Determine the (X, Y) coordinate at the center of the cell enclosing the given text.  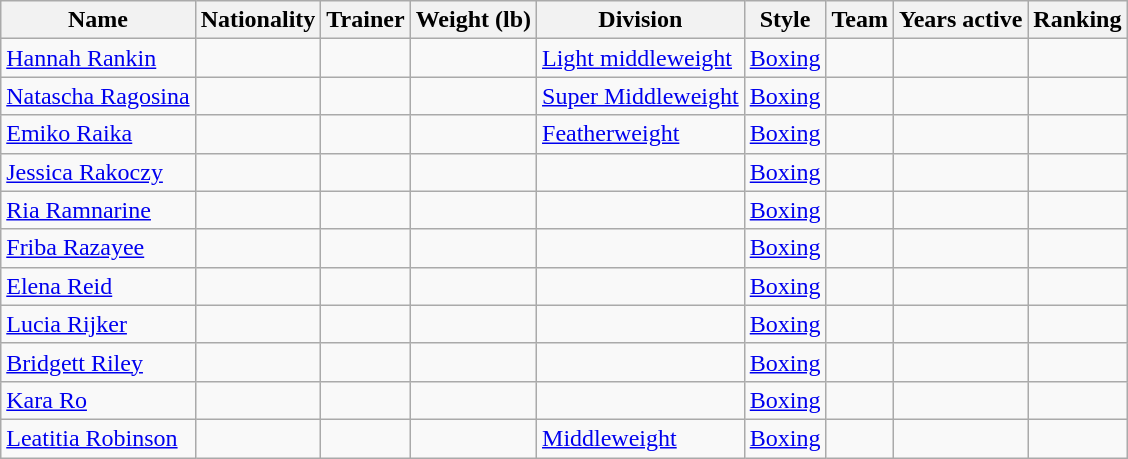
Friba Razayee (98, 248)
Featherweight (641, 134)
Super Middleweight (641, 96)
Ria Ramnarine (98, 210)
Lucia Rijker (98, 324)
Years active (960, 20)
Light middleweight (641, 58)
Ranking (1078, 20)
Elena Reid (98, 286)
Nationality (258, 20)
Style (785, 20)
Team (860, 20)
Weight (lb) (473, 20)
Jessica Rakoczy (98, 172)
Natascha Ragosina (98, 96)
Name (98, 20)
Trainer (366, 20)
Hannah Rankin (98, 58)
Middleweight (641, 438)
Leatitia Robinson (98, 438)
Division (641, 20)
Emiko Raika (98, 134)
Bridgett Riley (98, 362)
Kara Ro (98, 400)
